Output the [x, y] coordinate of the center of the cell containing the given text.  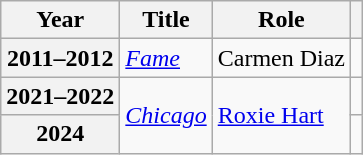
Title [166, 20]
Roxie Hart [281, 115]
Fame [166, 58]
Carmen Diaz [281, 58]
2021–2022 [60, 96]
Role [281, 20]
Year [60, 20]
2011–2012 [60, 58]
Chicago [166, 115]
2024 [60, 134]
